Extract the [x, y] coordinate from the center of the cell holding the provided text.  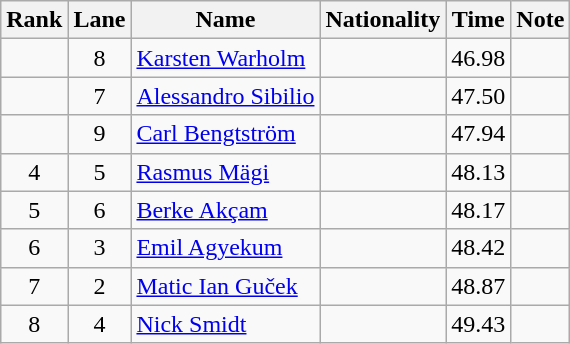
48.87 [478, 286]
Rasmus Mägi [226, 172]
3 [100, 248]
48.17 [478, 210]
49.43 [478, 324]
Lane [100, 20]
Rank [34, 20]
46.98 [478, 58]
Alessandro Sibilio [226, 96]
9 [100, 134]
Matic Ian Guček [226, 286]
Note [540, 20]
Berke Akçam [226, 210]
Time [478, 20]
2 [100, 286]
Emil Agyekum [226, 248]
48.13 [478, 172]
Karsten Warholm [226, 58]
48.42 [478, 248]
Carl Bengtström [226, 134]
Nick Smidt [226, 324]
47.94 [478, 134]
47.50 [478, 96]
Nationality [383, 20]
Name [226, 20]
